Provide the (x, y) coordinate of the cell's center where the given text is located.  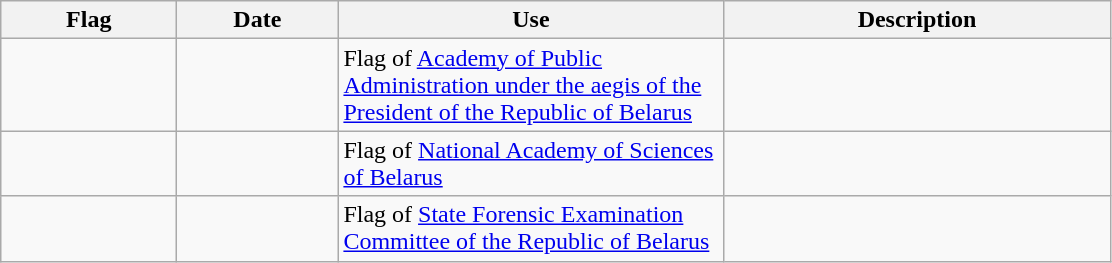
Flag of National Academy of Sciences of Belarus (531, 164)
Description (917, 20)
Flag of Academy of Public Administration under the aegis of the President of the Republic of Belarus (531, 85)
Flag (89, 20)
Use (531, 20)
Date (258, 20)
Flag of State Forensic Examination Committee of the Republic of Belarus (531, 228)
